Identify which cell holds the provided text, then report its [X, Y] central coordinate. 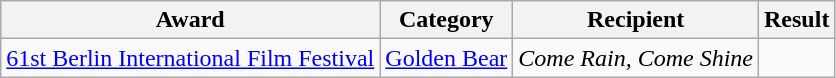
Come Rain, Come Shine [636, 58]
Result [797, 20]
Category [446, 20]
Award [190, 20]
61st Berlin International Film Festival [190, 58]
Recipient [636, 20]
Golden Bear [446, 58]
